Scan for the cell matching the given text and deliver its (X, Y) coordinate at center. 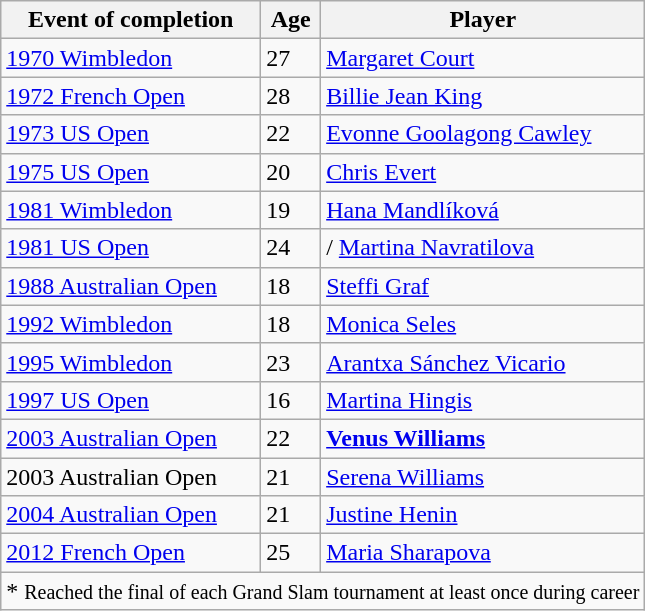
/ Martina Navratilova (483, 248)
2012 French Open (131, 553)
Chris Evert (483, 172)
1995 Wimbledon (131, 362)
Venus Williams (483, 438)
24 (291, 248)
Event of completion (131, 20)
19 (291, 210)
1981 US Open (131, 248)
1981 Wimbledon (131, 210)
2004 Australian Open (131, 515)
1975 US Open (131, 172)
Margaret Court (483, 58)
1992 Wimbledon (131, 324)
Justine Henin (483, 515)
Billie Jean King (483, 96)
1973 US Open (131, 134)
Serena Williams (483, 477)
25 (291, 553)
Steffi Graf (483, 286)
* Reached the final of each Grand Slam tournament at least once during career (323, 591)
27 (291, 58)
Maria Sharapova (483, 553)
Arantxa Sánchez Vicario (483, 362)
28 (291, 96)
Player (483, 20)
1988 Australian Open (131, 286)
Hana Mandlíková (483, 210)
23 (291, 362)
Martina Hingis (483, 400)
Age (291, 20)
1972 French Open (131, 96)
1997 US Open (131, 400)
1970 Wimbledon (131, 58)
20 (291, 172)
16 (291, 400)
Evonne Goolagong Cawley (483, 134)
Monica Seles (483, 324)
